Capture the cell that displays the provided text and extract its [X, Y] central coordinate. 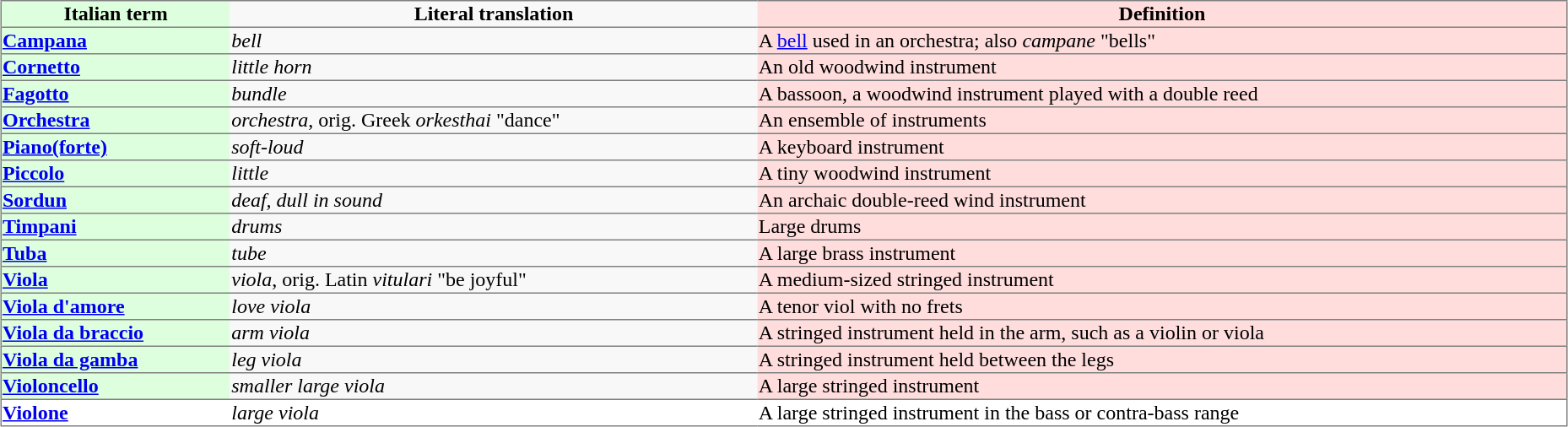
Orchestra [116, 121]
Piccolo [116, 174]
tube [495, 253]
leg viola [495, 359]
bell [495, 41]
An old woodwind instrument [1162, 68]
A bassoon, a woodwind instrument played with a double reed [1162, 94]
A tenor viol with no frets [1162, 306]
Violoncello [116, 386]
A stringed instrument held between the legs [1162, 359]
An archaic double-reed wind instrument [1162, 200]
orchestra, orig. Greek orkesthai "dance" [495, 121]
An ensemble of instruments [1162, 121]
soft-loud [495, 147]
Cornetto [116, 68]
A medium-sized stringed instrument [1162, 280]
A large brass instrument [1162, 253]
drums [495, 227]
Tuba [116, 253]
deaf, dull in sound [495, 200]
Definition [1162, 14]
A bell used in an orchestra; also campane "bells" [1162, 41]
Viola da gamba [116, 359]
A large stringed instrument in the bass or contra-bass range [1162, 413]
Viola [116, 280]
A large stringed instrument [1162, 386]
viola, orig. Latin vitulari "be joyful" [495, 280]
arm viola [495, 333]
bundle [495, 94]
little horn [495, 68]
Viola d'amore [116, 306]
A keyboard instrument [1162, 147]
Large drums [1162, 227]
little [495, 174]
smaller large viola [495, 386]
Italian term [116, 14]
Piano(forte) [116, 147]
A stringed instrument held in the arm, such as a violin or viola [1162, 333]
A tiny woodwind instrument [1162, 174]
Violone [116, 413]
large viola [495, 413]
love viola [495, 306]
Literal translation [495, 14]
Campana [116, 41]
Sordun [116, 200]
Fagotto [116, 94]
Viola da braccio [116, 333]
Timpani [116, 227]
